Find where the given text appears and provide that cell's center as [X, Y] coordinate. 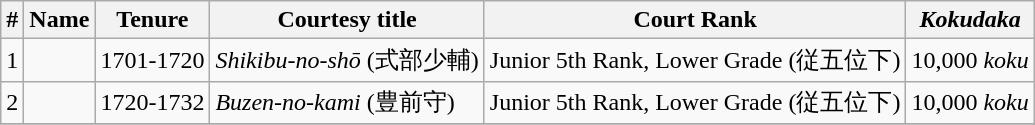
1720-1732 [152, 102]
Shikibu-no-shō (式部少輔) [347, 60]
1701-1720 [152, 60]
Kokudaka [970, 20]
# [12, 20]
Buzen-no-kami (豊前守) [347, 102]
Tenure [152, 20]
1 [12, 60]
2 [12, 102]
Court Rank [695, 20]
Name [60, 20]
Courtesy title [347, 20]
